From the cell containing the given text, extract its center point as (X, Y) coordinate. 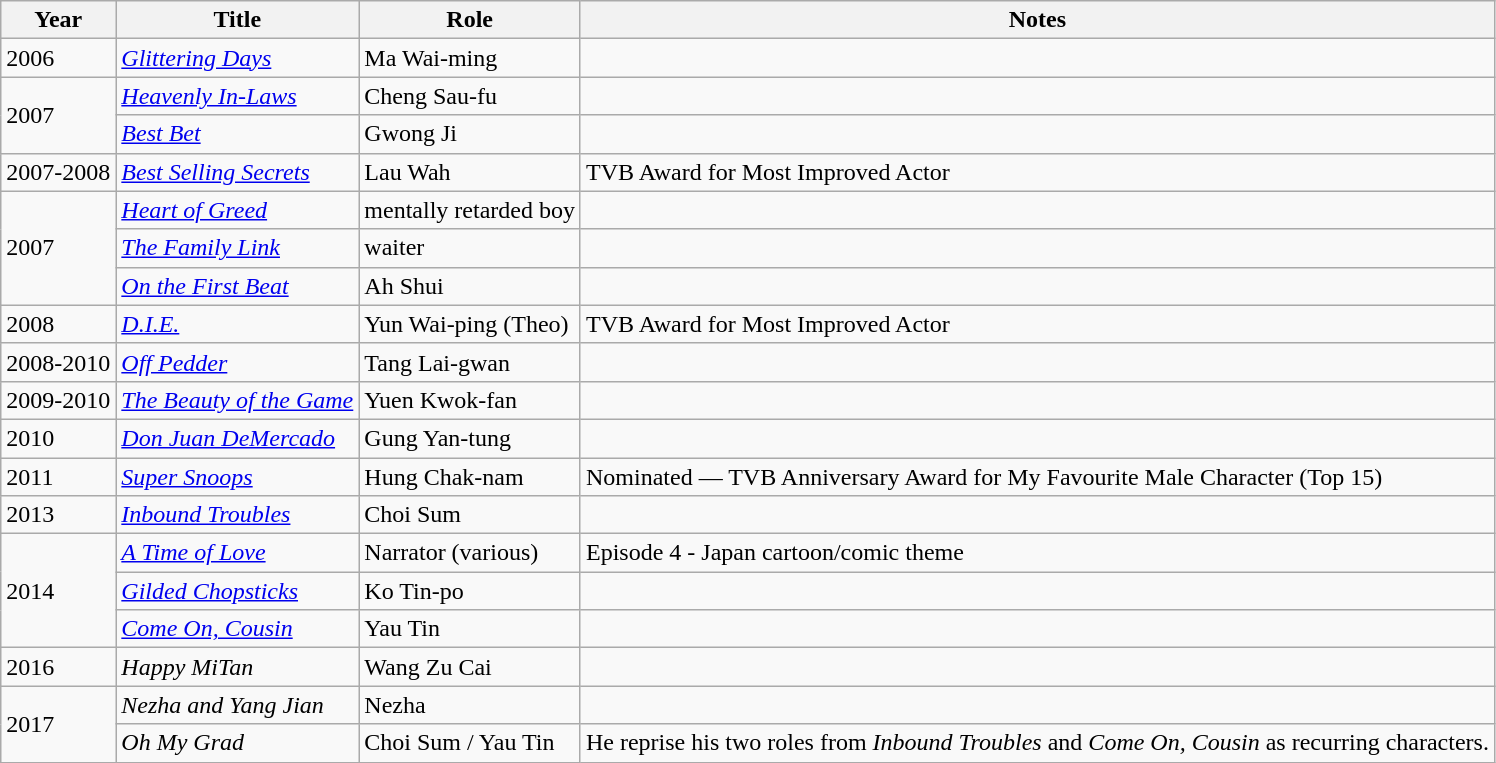
2011 (58, 477)
2017 (58, 724)
Notes (1037, 20)
Nezha and Yang Jian (238, 705)
2008-2010 (58, 362)
Come On, Cousin (238, 629)
Happy MiTan (238, 667)
Best Bet (238, 134)
Narrator (various) (470, 553)
2008 (58, 324)
Ko Tin-po (470, 591)
2014 (58, 591)
2013 (58, 515)
He reprise his two roles from Inbound Troubles and Come On, Cousin as recurring characters. (1037, 743)
The Family Link (238, 248)
Choi Sum (470, 515)
Ma Wai-ming (470, 58)
Hung Chak-nam (470, 477)
Heavenly In-Laws (238, 96)
Don Juan DeMercado (238, 438)
Gilded Chopsticks (238, 591)
Inbound Troubles (238, 515)
Role (470, 20)
The Beauty of the Game (238, 400)
A Time of Love (238, 553)
Yuen Kwok-fan (470, 400)
Off Pedder (238, 362)
Ah Shui (470, 286)
Year (58, 20)
D.I.E. (238, 324)
Heart of Greed (238, 210)
Best Selling Secrets (238, 172)
Cheng Sau-fu (470, 96)
Yun Wai-ping (Theo) (470, 324)
Wang Zu Cai (470, 667)
Episode 4 - Japan cartoon/comic theme (1037, 553)
2006 (58, 58)
On the First Beat (238, 286)
Lau Wah (470, 172)
Oh My Grad (238, 743)
Super Snoops (238, 477)
Gung Yan-tung (470, 438)
2009-2010 (58, 400)
2010 (58, 438)
Yau Tin (470, 629)
waiter (470, 248)
Choi Sum / Yau Tin (470, 743)
mentally retarded boy (470, 210)
Gwong Ji (470, 134)
Title (238, 20)
2016 (58, 667)
Nominated — TVB Anniversary Award for My Favourite Male Character (Top 15) (1037, 477)
Tang Lai-gwan (470, 362)
Glittering Days (238, 58)
Nezha (470, 705)
2007-2008 (58, 172)
